Pinpoint the cell where the given text exists, returning its [x, y] midpoint coordinate. 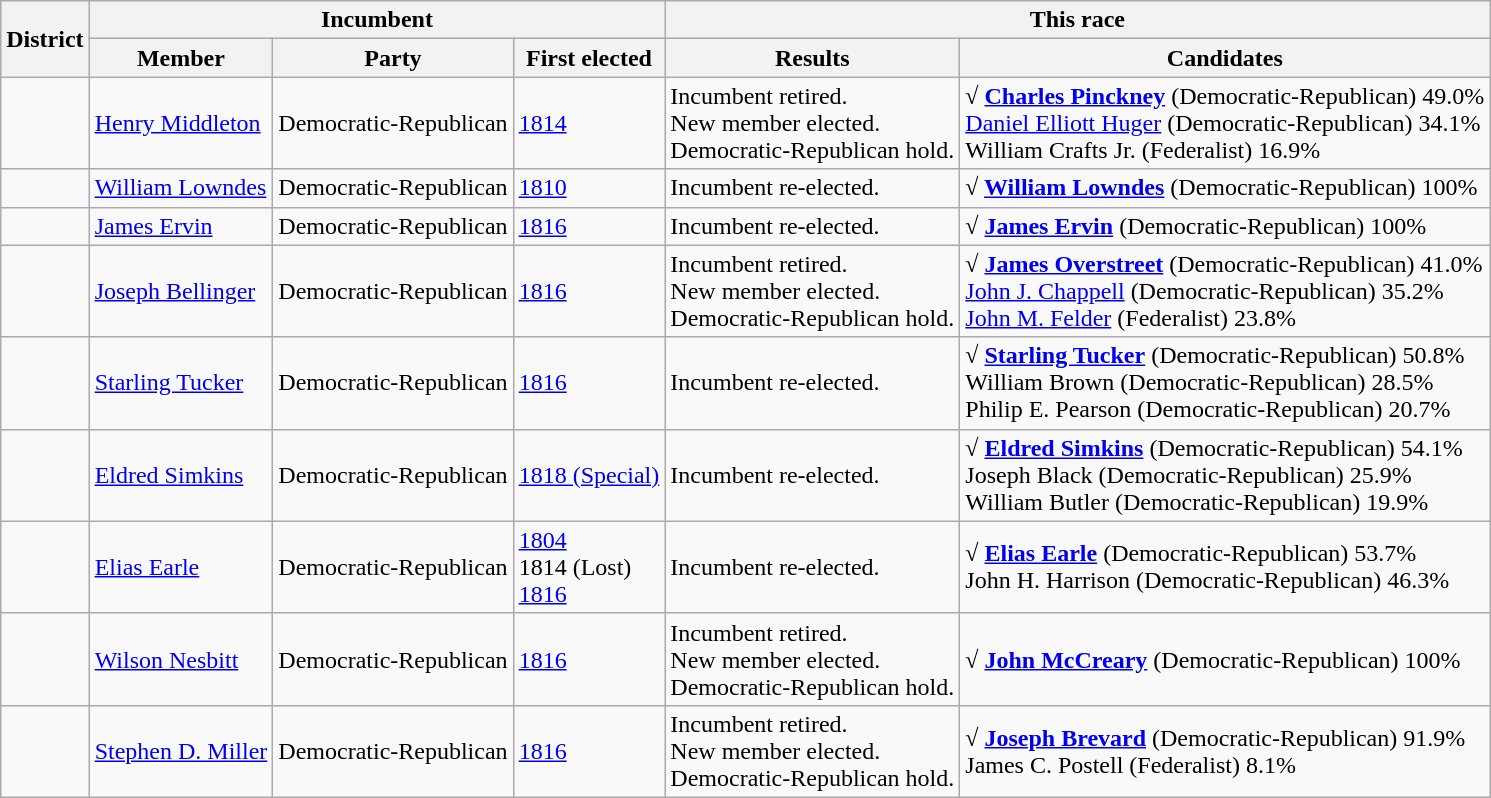
√ John McCreary (Democratic-Republican) 100% [1225, 659]
Starling Tucker [181, 383]
Joseph Bellinger [181, 291]
18041814 (Lost)1816 [589, 567]
Member [181, 58]
√ Joseph Brevard (Democratic-Republican) 91.9%James C. Postell (Federalist) 8.1% [1225, 751]
1810 [589, 188]
Stephen D. Miller [181, 751]
√ James Ervin (Democratic-Republican) 100% [1225, 226]
√ Elias Earle (Democratic-Republican) 53.7%John H. Harrison (Democratic-Republican) 46.3% [1225, 567]
Incumbent [377, 20]
First elected [589, 58]
This race [1078, 20]
District [45, 39]
Eldred Simkins [181, 475]
√ James Overstreet (Democratic-Republican) 41.0%John J. Chappell (Democratic-Republican) 35.2%John M. Felder (Federalist) 23.8% [1225, 291]
Results [812, 58]
Henry Middleton [181, 123]
√ Starling Tucker (Democratic-Republican) 50.8%William Brown (Democratic-Republican) 28.5%Philip E. Pearson (Democratic-Republican) 20.7% [1225, 383]
Party [393, 58]
Wilson Nesbitt [181, 659]
1814 [589, 123]
Candidates [1225, 58]
1818 (Special) [589, 475]
√ William Lowndes (Democratic-Republican) 100% [1225, 188]
William Lowndes [181, 188]
√ Eldred Simkins (Democratic-Republican) 54.1%Joseph Black (Democratic-Republican) 25.9%William Butler (Democratic-Republican) 19.9% [1225, 475]
√ Charles Pinckney (Democratic-Republican) 49.0%Daniel Elliott Huger (Democratic-Republican) 34.1%William Crafts Jr. (Federalist) 16.9% [1225, 123]
Elias Earle [181, 567]
James Ervin [181, 226]
